From the cell containing the given text, extract its center point as (X, Y) coordinate. 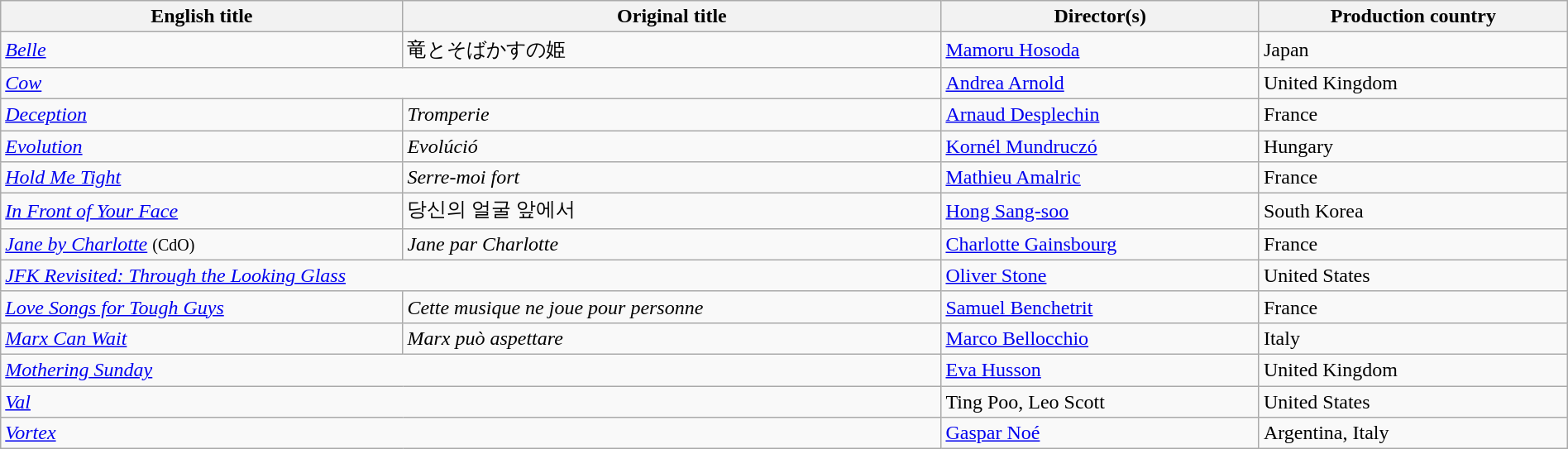
Ting Poo, Leo Scott (1100, 401)
Japan (1413, 50)
Samuel Benchetrit (1100, 307)
Belle (202, 50)
Original title (672, 17)
Oliver Stone (1100, 275)
English title (202, 17)
Tromperie (672, 114)
Director(s) (1100, 17)
Gaspar Noé (1100, 433)
In Front of Your Face (202, 212)
Serre-moi fort (672, 178)
Deception (202, 114)
Hold Me Tight (202, 178)
Cow (471, 83)
Jane par Charlotte (672, 244)
Marx può aspettare (672, 338)
Val (471, 401)
Mamoru Hosoda (1100, 50)
Kornél Mundruczó (1100, 146)
Hungary (1413, 146)
당신의 얼굴 앞에서 (672, 212)
竜とそばかすの姫 (672, 50)
Love Songs for Tough Guys (202, 307)
Vortex (471, 433)
Andrea Arnold (1100, 83)
Marco Bellocchio (1100, 338)
Charlotte Gainsbourg (1100, 244)
Arnaud Desplechin (1100, 114)
Argentina, Italy (1413, 433)
Production country (1413, 17)
Mathieu Amalric (1100, 178)
Mothering Sunday (471, 370)
JFK Revisited: Through the Looking Glass (471, 275)
Marx Can Wait (202, 338)
Italy (1413, 338)
Evolution (202, 146)
South Korea (1413, 212)
Hong Sang-soo (1100, 212)
Jane by Charlotte (CdO) (202, 244)
Eva Husson (1100, 370)
Cette musique ne joue pour personne (672, 307)
Evolúció (672, 146)
